Detect which cell encompasses the target text, then output its (x, y) center coordinate. 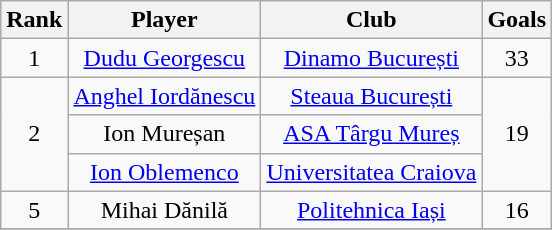
19 (517, 134)
Dinamo București (372, 58)
Universitatea Craiova (372, 172)
16 (517, 210)
Ion Oblemenco (164, 172)
Ion Mureșan (164, 134)
2 (34, 134)
Mihai Dănilă (164, 210)
Dudu Georgescu (164, 58)
Rank (34, 20)
33 (517, 58)
Steaua București (372, 96)
Politehnica Iași (372, 210)
Goals (517, 20)
1 (34, 58)
Club (372, 20)
Anghel Iordănescu (164, 96)
Player (164, 20)
ASA Târgu Mureș (372, 134)
5 (34, 210)
